Determine the (x, y) coordinate at the center of the cell enclosing the given text.  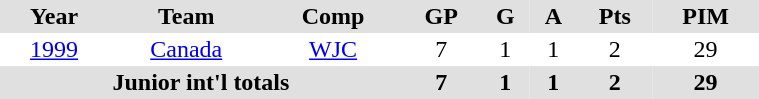
Team (186, 16)
Canada (186, 50)
Comp (333, 16)
Junior int'l totals (201, 82)
GP (442, 16)
1999 (54, 50)
Pts (615, 16)
G (506, 16)
Year (54, 16)
PIM (706, 16)
WJC (333, 50)
A (554, 16)
